Return the (X, Y) coordinate for the center point of the cell that contains the specified text.  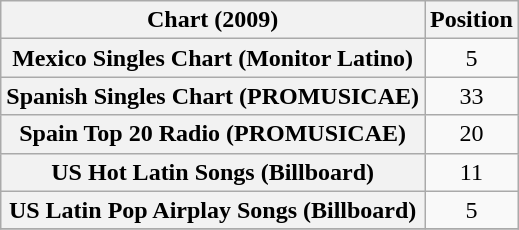
11 (472, 172)
US Hot Latin Songs (Billboard) (213, 172)
33 (472, 96)
Position (472, 20)
Spanish Singles Chart (PROMUSICAE) (213, 96)
Mexico Singles Chart (Monitor Latino) (213, 58)
Spain Top 20 Radio (PROMUSICAE) (213, 134)
US Latin Pop Airplay Songs (Billboard) (213, 210)
20 (472, 134)
Chart (2009) (213, 20)
